Search for the cell housing the specified text and yield its [x, y] center coordinate. 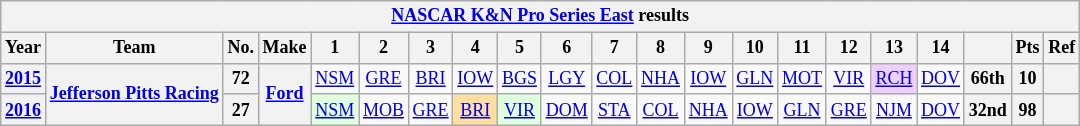
1 [335, 48]
72 [240, 78]
7 [614, 48]
9 [708, 48]
RCH [894, 78]
Year [24, 48]
Jefferson Pitts Racing [134, 94]
BGS [520, 78]
Make [284, 48]
32nd [988, 110]
DOM [566, 110]
NJM [894, 110]
2015 [24, 78]
6 [566, 48]
12 [848, 48]
98 [1028, 110]
No. [240, 48]
8 [661, 48]
STA [614, 110]
11 [802, 48]
MOB [384, 110]
Pts [1028, 48]
14 [941, 48]
13 [894, 48]
Team [134, 48]
27 [240, 110]
Ref [1062, 48]
3 [430, 48]
Ford [284, 94]
NASCAR K&N Pro Series East results [540, 16]
5 [520, 48]
MOT [802, 78]
2 [384, 48]
66th [988, 78]
2016 [24, 110]
4 [476, 48]
LGY [566, 78]
